Search for the cell housing the specified text and yield its [x, y] center coordinate. 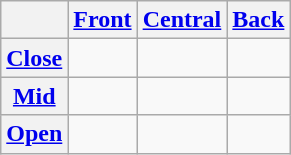
Mid [34, 96]
Back [258, 20]
Close [34, 58]
Central [182, 20]
Open [34, 134]
Front [102, 20]
